Find where the given text appears and provide that cell's center as [x, y] coordinate. 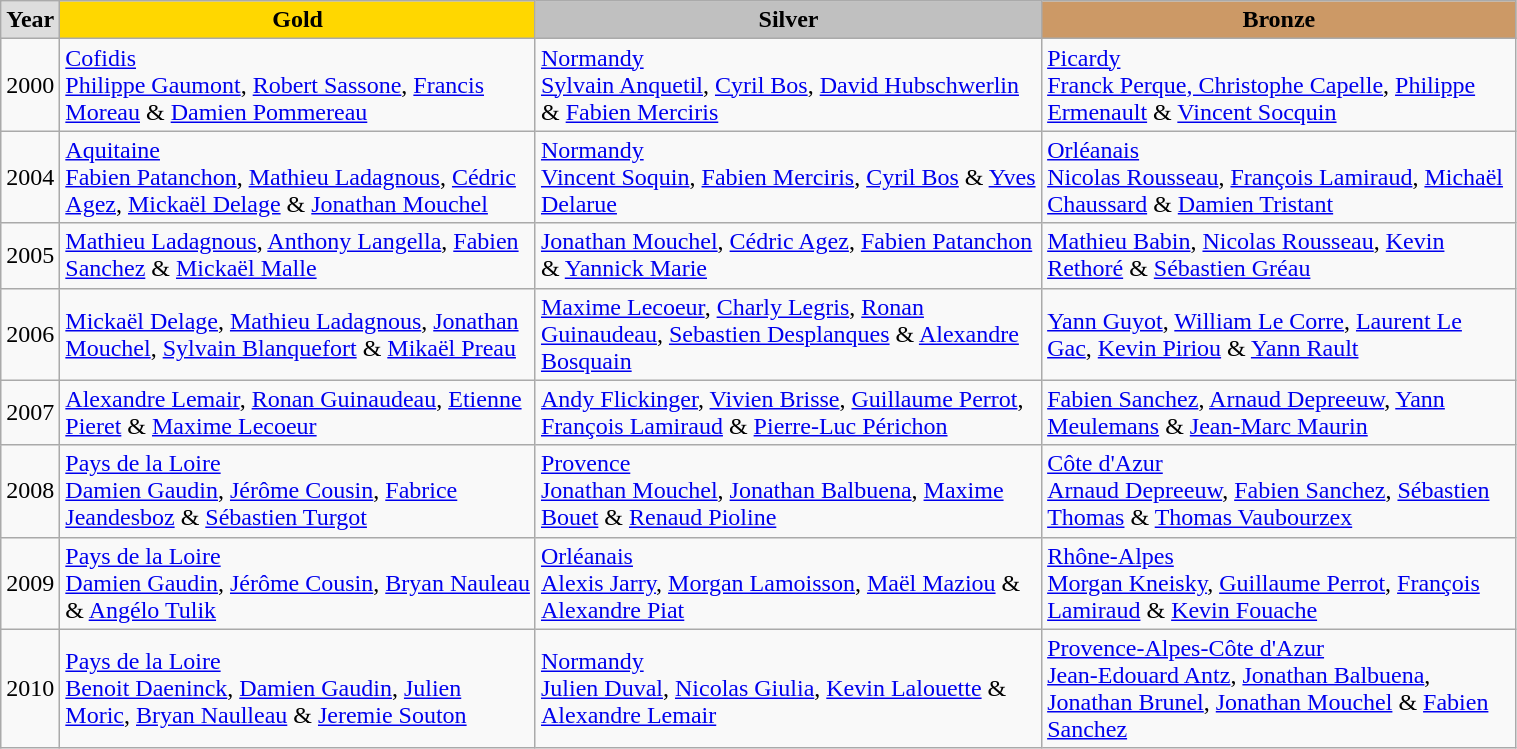
Mickaël Delage, Mathieu Ladagnous, Jonathan Mouchel, Sylvain Blanquefort & Mikaël Preau [298, 334]
2006 [30, 334]
ProvenceJonathan Mouchel, Jonathan Balbuena, Maxime Bouet & Renaud Pioline [788, 491]
Normandy Sylvain Anquetil, Cyril Bos, David Hubschwerlin & Fabien Merciris [788, 85]
AquitaineFabien Patanchon, Mathieu Ladagnous, Cédric Agez, Mickaël Delage & Jonathan Mouchel [298, 177]
Yann Guyot, William Le Corre, Laurent Le Gac, Kevin Piriou & Yann Rault [1279, 334]
2007 [30, 412]
Mathieu Ladagnous, Anthony Langella, Fabien Sanchez & Mickaël Malle [298, 256]
Provence-Alpes-Côte d'AzurJean-Edouard Antz, Jonathan Balbuena, Jonathan Brunel, Jonathan Mouchel & Fabien Sanchez [1279, 688]
Maxime Lecoeur, Charly Legris, Ronan Guinaudeau, Sebastien Desplanques & Alexandre Bosquain [788, 334]
2010 [30, 688]
Mathieu Babin, Nicolas Rousseau, Kevin Rethoré & Sébastien Gréau [1279, 256]
Pays de la LoireBenoit Daeninck, Damien Gaudin, Julien Moric, Bryan Naulleau & Jeremie Souton [298, 688]
2009 [30, 583]
Picardy Franck Perque, Christophe Capelle, Philippe Ermenault & Vincent Socquin [1279, 85]
2004 [30, 177]
Alexandre Lemair, Ronan Guinaudeau, Etienne Pieret & Maxime Lecoeur [298, 412]
Côte d'Azur Arnaud Depreeuw, Fabien Sanchez, Sébastien Thomas & Thomas Vaubourzex [1279, 491]
Year [30, 20]
Silver [788, 20]
Pays de la LoireDamien Gaudin, Jérôme Cousin, Bryan Nauleau & Angélo Tulik [298, 583]
2000 [30, 85]
Pays de la LoireDamien Gaudin, Jérôme Cousin, Fabrice Jeandesboz & Sébastien Turgot [298, 491]
Andy Flickinger, Vivien Brisse, Guillaume Perrot, François Lamiraud & Pierre-Luc Périchon [788, 412]
Gold [298, 20]
OrléanaisNicolas Rousseau, François Lamiraud, Michaël Chaussard & Damien Tristant [1279, 177]
NormandyVincent Soquin, Fabien Merciris, Cyril Bos & Yves Delarue [788, 177]
2005 [30, 256]
2008 [30, 491]
OrléanaisAlexis Jarry, Morgan Lamoisson, Maël Maziou & Alexandre Piat [788, 583]
NormandyJulien Duval, Nicolas Giulia, Kevin Lalouette & Alexandre Lemair [788, 688]
Fabien Sanchez, Arnaud Depreeuw, Yann Meulemans & Jean-Marc Maurin [1279, 412]
Cofidis Philippe Gaumont, Robert Sassone, Francis Moreau & Damien Pommereau [298, 85]
Bronze [1279, 20]
Jonathan Mouchel, Cédric Agez, Fabien Patanchon & Yannick Marie [788, 256]
Rhône-AlpesMorgan Kneisky, Guillaume Perrot, François Lamiraud & Kevin Fouache [1279, 583]
